Detect which cell encompasses the target text, then output its (X, Y) center coordinate. 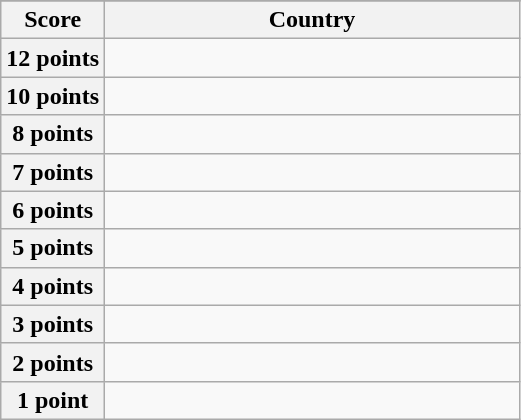
8 points (53, 134)
1 point (53, 400)
5 points (53, 248)
3 points (53, 324)
Country (312, 20)
2 points (53, 362)
10 points (53, 96)
6 points (53, 210)
7 points (53, 172)
12 points (53, 58)
Score (53, 20)
4 points (53, 286)
